Detect which cell encompasses the target text, then output its (x, y) center coordinate. 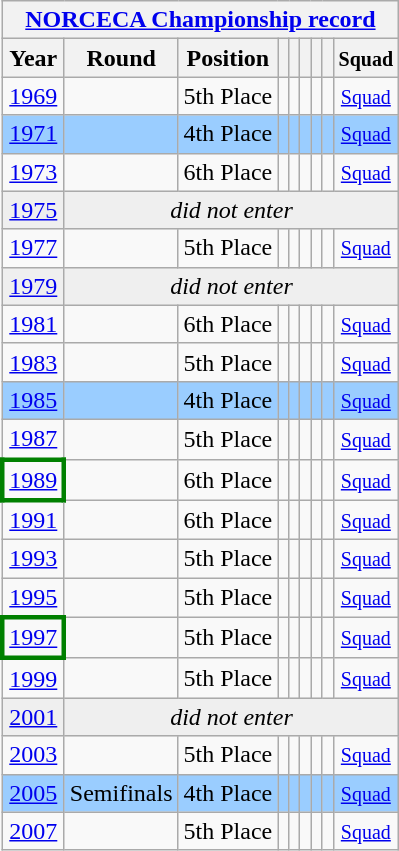
1979 (33, 286)
1997 (33, 638)
1985 (33, 400)
1983 (33, 362)
1999 (33, 678)
1991 (33, 520)
2003 (33, 755)
1987 (33, 439)
1975 (33, 210)
1993 (33, 559)
2007 (33, 831)
Year (33, 58)
1977 (33, 248)
Round (121, 58)
NORCECA Championship record (200, 20)
Position (228, 58)
1969 (33, 96)
1989 (33, 480)
2005 (33, 793)
1981 (33, 324)
1995 (33, 598)
1973 (33, 172)
1971 (33, 134)
Semifinals (121, 793)
2001 (33, 717)
